For the text-containing cell, return its midpoint in (X, Y) coordinate format. 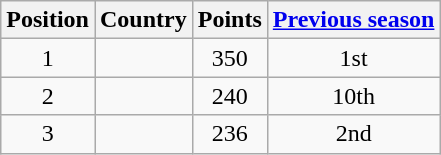
236 (230, 134)
3 (48, 134)
Previous season (354, 20)
10th (354, 96)
350 (230, 58)
Points (230, 20)
Position (48, 20)
2 (48, 96)
240 (230, 96)
2nd (354, 134)
1 (48, 58)
Country (143, 20)
1st (354, 58)
